Find where the given text appears and provide that cell's center as (x, y) coordinate. 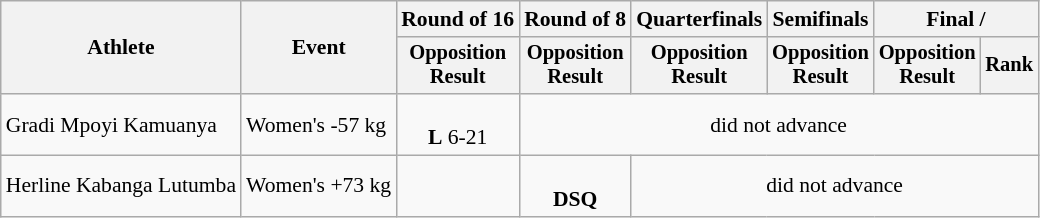
Women's -57 kg (318, 124)
Round of 8 (575, 19)
Final / (956, 19)
L 6-21 (458, 124)
DSQ (575, 186)
Quarterfinals (699, 19)
Herline Kabanga Lutumba (121, 186)
Semifinals (820, 19)
Rank (1009, 66)
Athlete (121, 48)
Women's +73 kg (318, 186)
Event (318, 48)
Gradi Mpoyi Kamuanya (121, 124)
Round of 16 (458, 19)
